Pinpoint the cell where the given text exists, returning its (X, Y) midpoint coordinate. 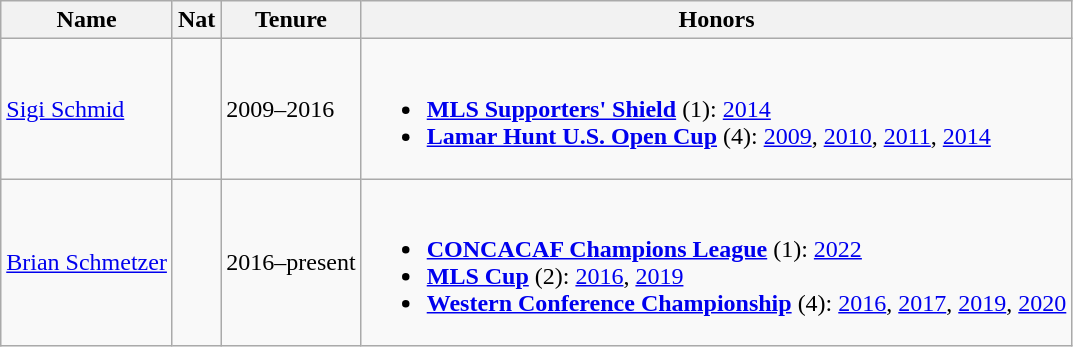
Brian Schmetzer (87, 262)
Sigi Schmid (87, 109)
Nat (196, 20)
Name (87, 20)
Honors (716, 20)
Tenure (291, 20)
2016–present (291, 262)
2009–2016 (291, 109)
MLS Supporters' Shield (1): 2014Lamar Hunt U.S. Open Cup (4): 2009, 2010, 2011, 2014 (716, 109)
CONCACAF Champions League (1): 2022MLS Cup (2): 2016, 2019Western Conference Championship (4): 2016, 2017, 2019, 2020 (716, 262)
